Output the [X, Y] coordinate of the center of the cell containing the given text.  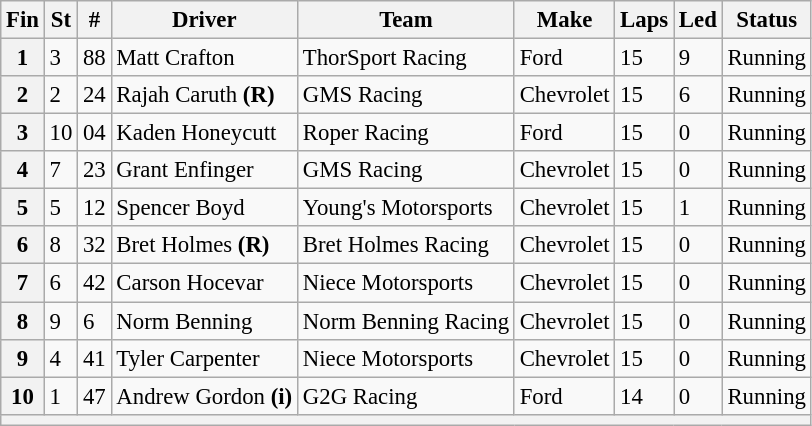
Laps [644, 20]
Matt Crafton [204, 58]
04 [94, 133]
32 [94, 245]
Rajah Caruth (R) [204, 95]
41 [94, 358]
Roper Racing [406, 133]
88 [94, 58]
Bret Holmes Racing [406, 245]
12 [94, 208]
Norm Benning Racing [406, 321]
Bret Holmes (R) [204, 245]
Kaden Honeycutt [204, 133]
42 [94, 283]
47 [94, 396]
Fin [23, 20]
Andrew Gordon (i) [204, 396]
# [94, 20]
ThorSport Racing [406, 58]
Grant Enfinger [204, 170]
Driver [204, 20]
Status [766, 20]
Norm Benning [204, 321]
Tyler Carpenter [204, 358]
Led [698, 20]
23 [94, 170]
St [60, 20]
Young's Motorsports [406, 208]
24 [94, 95]
Make [564, 20]
Spencer Boyd [204, 208]
14 [644, 396]
Team [406, 20]
G2G Racing [406, 396]
Carson Hocevar [204, 283]
